Extract the [X, Y] coordinate from the center of the cell holding the provided text.  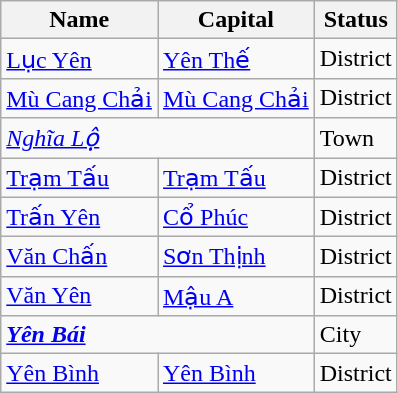
Town [356, 138]
Capital [236, 20]
Văn Yên [80, 296]
Nghĩa Lộ [158, 138]
Yên Thế [236, 59]
Văn Chấn [80, 257]
Sơn Thịnh [236, 257]
Trấn Yên [80, 217]
City [356, 335]
Lục Yên [80, 59]
Status [356, 20]
Cổ Phúc [236, 217]
Mậu A [236, 296]
Name [80, 20]
Yên Bái [158, 335]
